Return [x, y] of the center of cell containing provided text 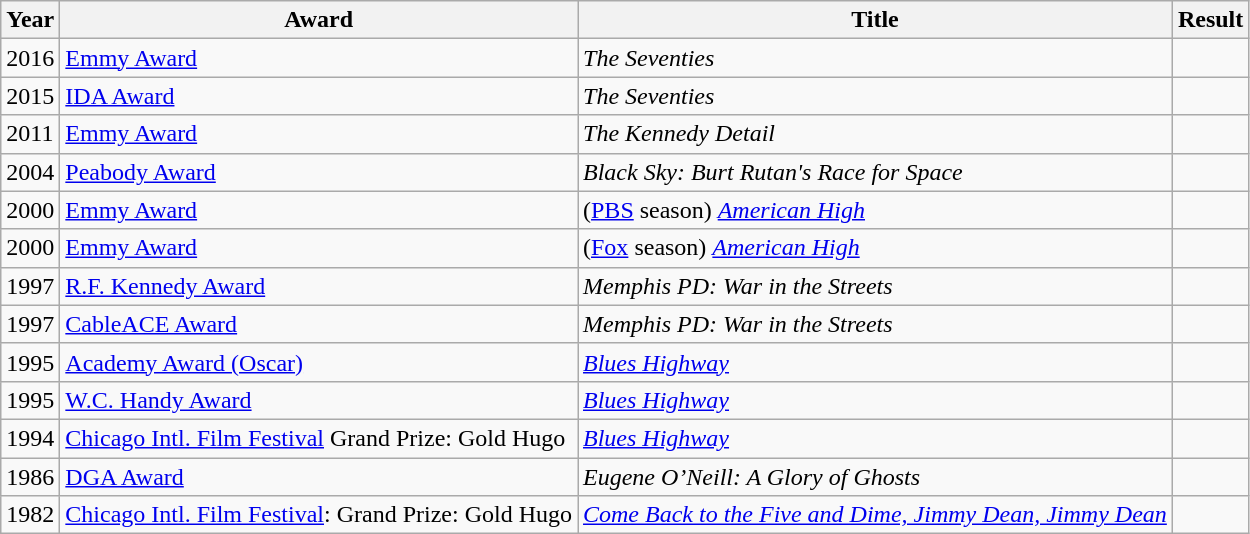
Eugene O’Neill: A Glory of Ghosts [876, 477]
2011 [30, 134]
Chicago Intl. Film Festival: Grand Prize: Gold Hugo [319, 515]
Award [319, 20]
1994 [30, 438]
1982 [30, 515]
W.C. Handy Award [319, 400]
2004 [30, 172]
Result [1210, 20]
Year [30, 20]
Peabody Award [319, 172]
Title [876, 20]
R.F. Kennedy Award [319, 286]
Come Back to the Five and Dime, Jimmy Dean, Jimmy Dean [876, 515]
The Kennedy Detail [876, 134]
CableACE Award [319, 324]
2016 [30, 58]
Black Sky: Burt Rutan's Race for Space [876, 172]
DGA Award [319, 477]
1986 [30, 477]
(PBS season) American High [876, 210]
IDA Award [319, 96]
Academy Award (Oscar) [319, 362]
2015 [30, 96]
Chicago Intl. Film Festival Grand Prize: Gold Hugo [319, 438]
(Fox season) American High [876, 248]
